Return the (X, Y) coordinate for the center point of the cell that contains the specified text.  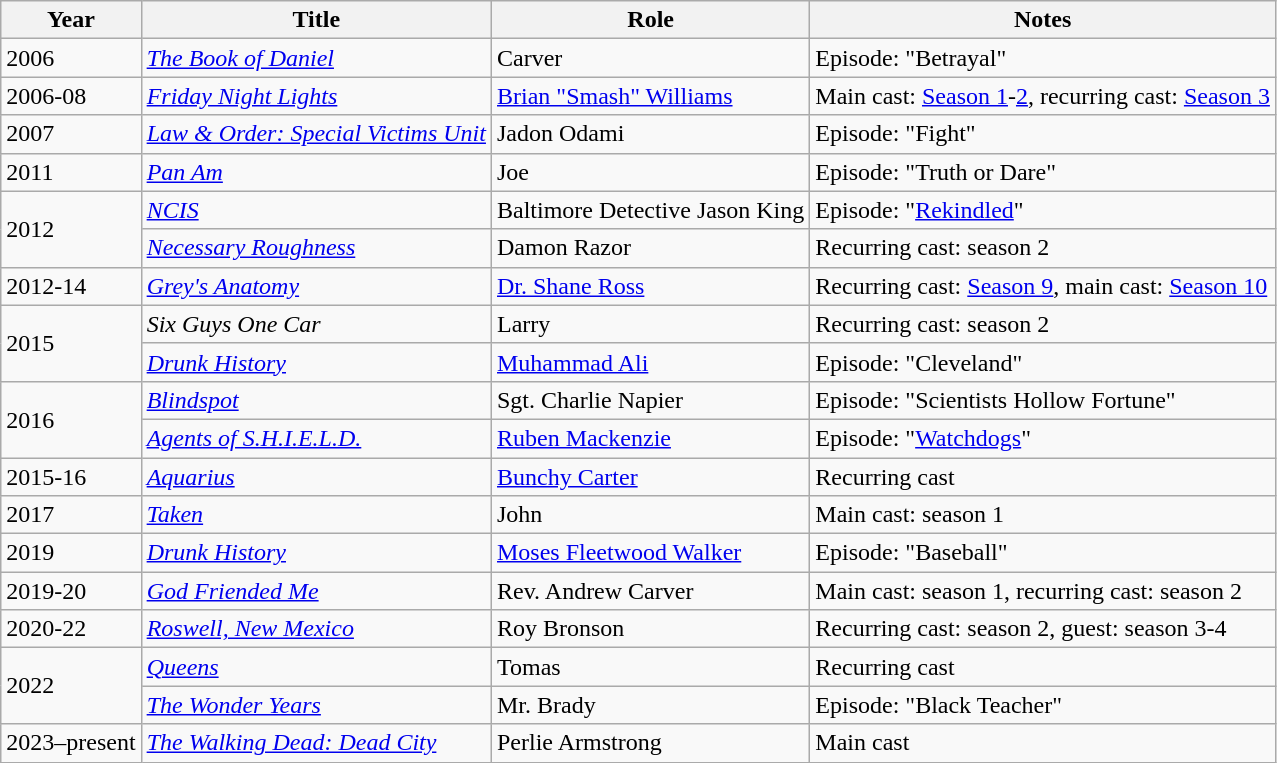
Queens (316, 667)
Episode: "Watchdogs" (1043, 438)
Larry (650, 324)
Jadon Odami (650, 134)
2006 (71, 58)
The Wonder Years (316, 705)
Rev. Andrew Carver (650, 591)
Main cast: Season 1-2, recurring cast: Season 3 (1043, 96)
Main cast (1043, 743)
Roy Bronson (650, 629)
Blindspot (316, 400)
Carver (650, 58)
Six Guys One Car (316, 324)
Year (71, 20)
Sgt. Charlie Napier (650, 400)
Brian "Smash" Williams (650, 96)
Grey's Anatomy (316, 286)
2022 (71, 686)
2011 (71, 172)
2020-22 (71, 629)
Episode: "Truth or Dare" (1043, 172)
2015 (71, 343)
Agents of S.H.I.E.L.D. (316, 438)
Aquarius (316, 477)
Recurring cast: season 2, guest: season 3-4 (1043, 629)
Muhammad Ali (650, 362)
Episode: "Baseball" (1043, 553)
Perlie Armstrong (650, 743)
Ruben Mackenzie (650, 438)
2012-14 (71, 286)
Mr. Brady (650, 705)
Tomas (650, 667)
Baltimore Detective Jason King (650, 210)
Title (316, 20)
Main cast: season 1 (1043, 515)
Necessary Roughness (316, 248)
Friday Night Lights (316, 96)
Moses Fleetwood Walker (650, 553)
Bunchy Carter (650, 477)
2017 (71, 515)
Damon Razor (650, 248)
The Walking Dead: Dead City (316, 743)
2006-08 (71, 96)
Joe (650, 172)
2015-16 (71, 477)
Roswell, New Mexico (316, 629)
2023–present (71, 743)
Law & Order: Special Victims Unit (316, 134)
Episode: "Black Teacher" (1043, 705)
God Friended Me (316, 591)
NCIS (316, 210)
Episode: "Rekindled" (1043, 210)
2007 (71, 134)
Episode: "Scientists Hollow Fortune" (1043, 400)
2016 (71, 419)
2019-20 (71, 591)
Episode: "Betrayal" (1043, 58)
2019 (71, 553)
John (650, 515)
Recurring cast: Season 9, main cast: Season 10 (1043, 286)
Pan Am (316, 172)
The Book of Daniel (316, 58)
Episode: "Cleveland" (1043, 362)
Episode: "Fight" (1043, 134)
2012 (71, 229)
Role (650, 20)
Taken (316, 515)
Notes (1043, 20)
Main cast: season 1, recurring cast: season 2 (1043, 591)
Dr. Shane Ross (650, 286)
